Provide the (x, y) coordinate of the cell's center where the given text is located.  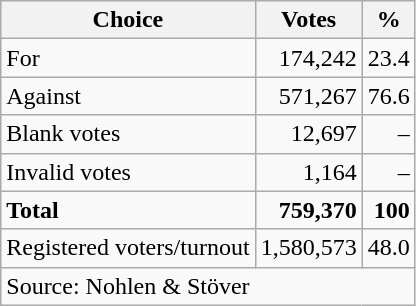
571,267 (308, 96)
48.0 (388, 248)
76.6 (388, 96)
1,164 (308, 172)
Votes (308, 20)
1,580,573 (308, 248)
23.4 (388, 58)
174,242 (308, 58)
For (128, 58)
% (388, 20)
100 (388, 210)
Choice (128, 20)
Blank votes (128, 134)
759,370 (308, 210)
Against (128, 96)
Registered voters/turnout (128, 248)
Total (128, 210)
Source: Nohlen & Stöver (208, 286)
Invalid votes (128, 172)
12,697 (308, 134)
